Detect which cell encompasses the target text, then output its [X, Y] center coordinate. 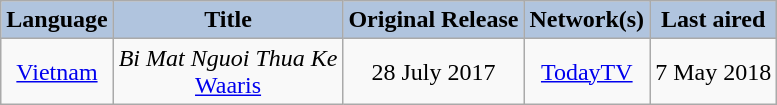
Last aired [714, 20]
TodayTV [587, 72]
Vietnam [57, 72]
28 July 2017 [434, 72]
7 May 2018 [714, 72]
Title [228, 20]
Bi Mat Nguoi Thua Ke Waaris [228, 72]
Language [57, 20]
Network(s) [587, 20]
Original Release [434, 20]
